Locate the cell with the specified text and output its [x, y] center coordinate. 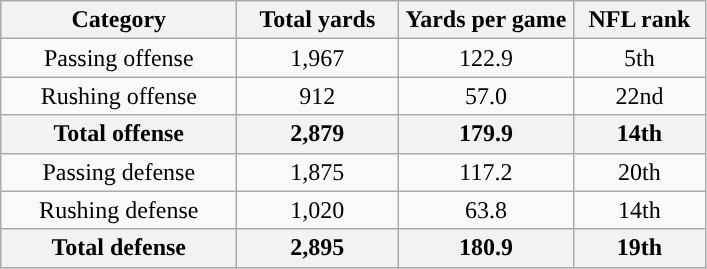
1,020 [318, 210]
2,895 [318, 248]
1,967 [318, 58]
Total defense [119, 248]
180.9 [486, 248]
117.2 [486, 172]
179.9 [486, 134]
Category [119, 20]
57.0 [486, 96]
22nd [640, 96]
Rushing defense [119, 210]
Rushing offense [119, 96]
NFL rank [640, 20]
122.9 [486, 58]
912 [318, 96]
Total yards [318, 20]
Total offense [119, 134]
5th [640, 58]
Passing defense [119, 172]
1,875 [318, 172]
19th [640, 248]
Passing offense [119, 58]
2,879 [318, 134]
Yards per game [486, 20]
63.8 [486, 210]
20th [640, 172]
